Capture the cell that displays the provided text and extract its [x, y] central coordinate. 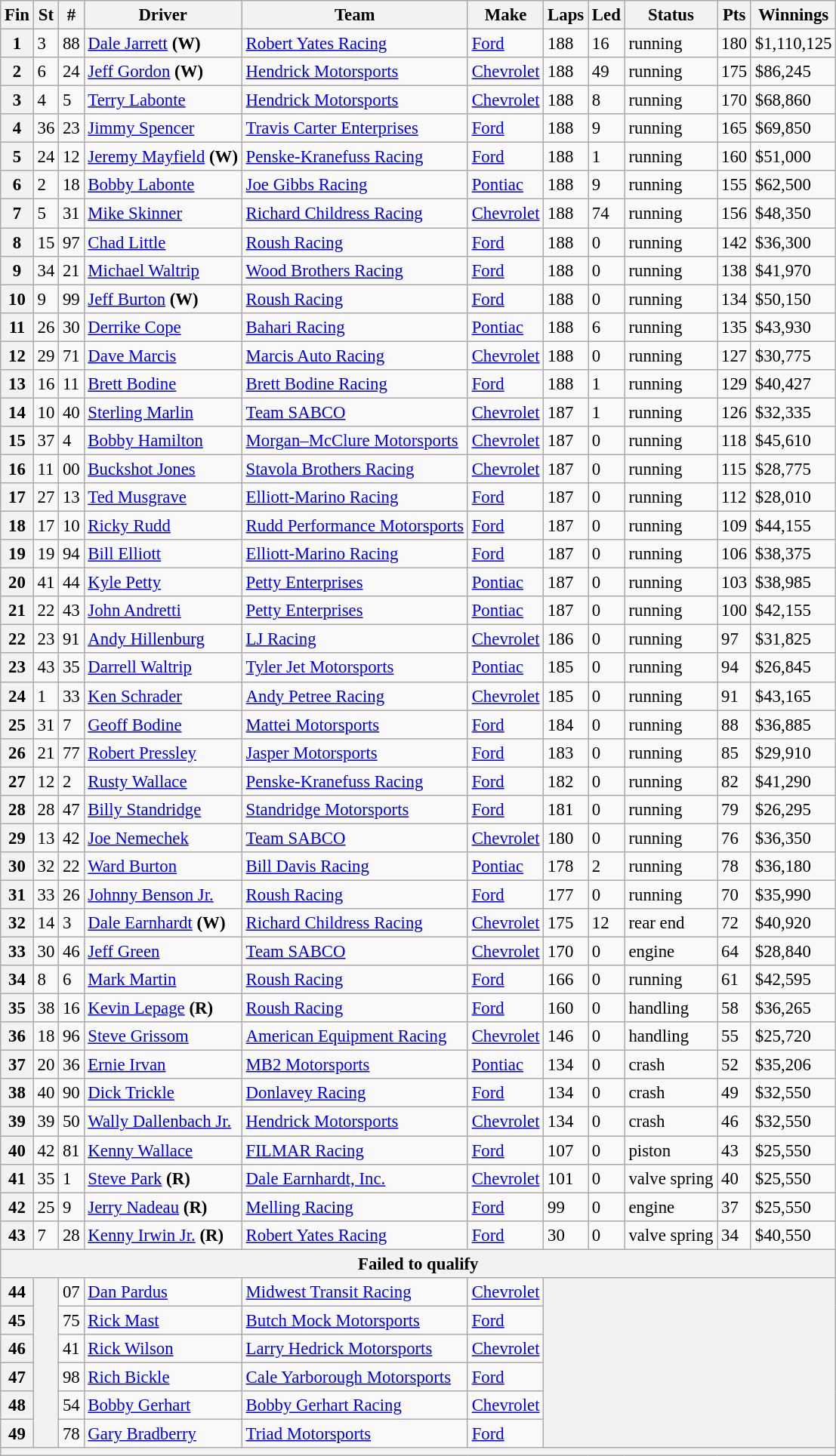
07 [71, 1292]
$36,885 [793, 725]
138 [734, 270]
55 [734, 1036]
Wood Brothers Racing [355, 270]
Triad Motorsports [355, 1434]
183 [566, 753]
177 [566, 894]
$50,150 [793, 299]
Jeff Gordon (W) [163, 72]
Team [355, 15]
52 [734, 1065]
Rick Mast [163, 1320]
$43,165 [793, 696]
155 [734, 185]
Chad Little [163, 242]
127 [734, 356]
$86,245 [793, 72]
FILMAR Racing [355, 1150]
Ricky Rudd [163, 526]
Brett Bodine [163, 384]
$30,775 [793, 356]
rear end [671, 923]
Ward Burton [163, 867]
118 [734, 441]
$51,000 [793, 157]
54 [71, 1405]
79 [734, 810]
Rusty Wallace [163, 781]
Melling Racing [355, 1207]
Dale Jarrett (W) [163, 44]
$1,110,125 [793, 44]
82 [734, 781]
Johnny Benson Jr. [163, 894]
$25,720 [793, 1036]
71 [71, 356]
106 [734, 554]
Jasper Motorsports [355, 753]
Billy Standridge [163, 810]
$36,265 [793, 1008]
$29,910 [793, 753]
$45,610 [793, 441]
Dale Earnhardt, Inc. [355, 1178]
Gary Bradberry [163, 1434]
$42,155 [793, 611]
John Andretti [163, 611]
Dave Marcis [163, 356]
Make [505, 15]
Fin [17, 15]
# [71, 15]
$28,010 [793, 497]
Rick Wilson [163, 1349]
$35,206 [793, 1065]
$26,845 [793, 668]
Joe Gibbs Racing [355, 185]
146 [566, 1036]
74 [607, 214]
Jeff Burton (W) [163, 299]
Midwest Transit Racing [355, 1292]
45 [17, 1320]
Larry Hedrick Motorsports [355, 1349]
70 [734, 894]
$28,775 [793, 469]
Morgan–McClure Motorsports [355, 441]
Mattei Motorsports [355, 725]
85 [734, 753]
Michael Waltrip [163, 270]
Tyler Jet Motorsports [355, 668]
$44,155 [793, 526]
$26,295 [793, 810]
$48,350 [793, 214]
Winnings [793, 15]
Stavola Brothers Racing [355, 469]
77 [71, 753]
156 [734, 214]
58 [734, 1008]
Wally Dallenbach Jr. [163, 1122]
Rudd Performance Motorsports [355, 526]
Standridge Motorsports [355, 810]
115 [734, 469]
Pts [734, 15]
Laps [566, 15]
Kevin Lepage (R) [163, 1008]
Travis Carter Enterprises [355, 128]
90 [71, 1094]
LJ Racing [355, 639]
Buckshot Jones [163, 469]
$62,500 [793, 185]
$36,300 [793, 242]
Bahari Racing [355, 327]
Status [671, 15]
Dan Pardus [163, 1292]
$38,375 [793, 554]
Bobby Labonte [163, 185]
Bobby Hamilton [163, 441]
Jimmy Spencer [163, 128]
100 [734, 611]
$38,985 [793, 583]
182 [566, 781]
142 [734, 242]
129 [734, 384]
Kyle Petty [163, 583]
166 [566, 980]
Donlavey Racing [355, 1094]
$69,850 [793, 128]
$41,290 [793, 781]
Andy Petree Racing [355, 696]
piston [671, 1150]
103 [734, 583]
$68,860 [793, 100]
$31,825 [793, 639]
Brett Bodine Racing [355, 384]
165 [734, 128]
Cale Yarborough Motorsports [355, 1377]
Bill Davis Racing [355, 867]
135 [734, 327]
Ken Schrader [163, 696]
$41,970 [793, 270]
$36,180 [793, 867]
$40,550 [793, 1235]
Bill Elliott [163, 554]
181 [566, 810]
Kenny Irwin Jr. (R) [163, 1235]
Derrike Cope [163, 327]
Dick Trickle [163, 1094]
St [45, 15]
Kenny Wallace [163, 1150]
64 [734, 952]
109 [734, 526]
112 [734, 497]
96 [71, 1036]
Driver [163, 15]
Jeff Green [163, 952]
50 [71, 1122]
178 [566, 867]
Jerry Nadeau (R) [163, 1207]
126 [734, 412]
98 [71, 1377]
$42,595 [793, 980]
American Equipment Racing [355, 1036]
$43,930 [793, 327]
Rich Bickle [163, 1377]
Sterling Marlin [163, 412]
$40,427 [793, 384]
$36,350 [793, 838]
$32,335 [793, 412]
76 [734, 838]
Darrell Waltrip [163, 668]
Dale Earnhardt (W) [163, 923]
Butch Mock Motorsports [355, 1320]
Robert Pressley [163, 753]
Failed to qualify [418, 1264]
Bobby Gerhart Racing [355, 1405]
Jeremy Mayfield (W) [163, 157]
81 [71, 1150]
Mark Martin [163, 980]
75 [71, 1320]
Andy Hillenburg [163, 639]
MB2 Motorsports [355, 1065]
184 [566, 725]
Led [607, 15]
Steve Park (R) [163, 1178]
$28,840 [793, 952]
$35,990 [793, 894]
$40,920 [793, 923]
61 [734, 980]
Ernie Irvan [163, 1065]
Marcis Auto Racing [355, 356]
Terry Labonte [163, 100]
101 [566, 1178]
Bobby Gerhart [163, 1405]
Steve Grissom [163, 1036]
00 [71, 469]
186 [566, 639]
Geoff Bodine [163, 725]
Joe Nemechek [163, 838]
48 [17, 1405]
Mike Skinner [163, 214]
107 [566, 1150]
72 [734, 923]
Ted Musgrave [163, 497]
